Find where the given text appears and provide that cell's center as [X, Y] coordinate. 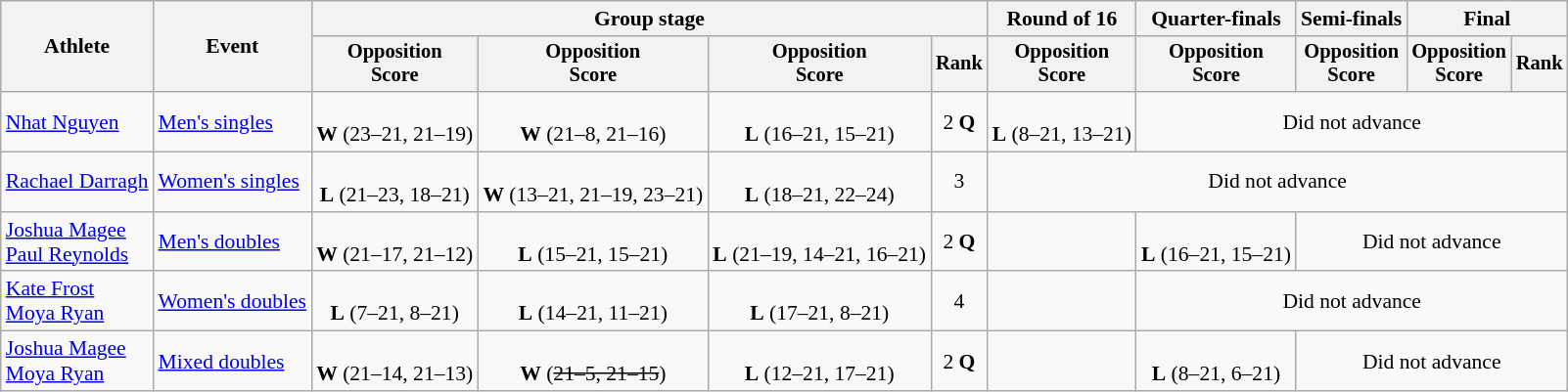
W (21–8, 21–16) [593, 121]
W (23–21, 21–19) [394, 121]
Kate FrostMoya Ryan [77, 301]
4 [959, 301]
L (7–21, 8–21) [394, 301]
3 [959, 182]
L (17–21, 8–21) [819, 301]
L (15–21, 15–21) [593, 242]
Rachael Darragh [77, 182]
Joshua MageePaul Reynolds [77, 242]
Women's doubles [233, 301]
Athlete [77, 47]
Group stage [650, 19]
Final [1487, 19]
W (21–5, 21–15) [593, 362]
L (21–23, 18–21) [394, 182]
Round of 16 [1062, 19]
L (8–21, 6–21) [1216, 362]
L (12–21, 17–21) [819, 362]
Mixed doubles [233, 362]
W (21–17, 21–12) [394, 242]
Women's singles [233, 182]
Quarter-finals [1216, 19]
L (21–19, 14–21, 16–21) [819, 242]
W (13–21, 21–19, 23–21) [593, 182]
Men's singles [233, 121]
Men's doubles [233, 242]
Event [233, 47]
Nhat Nguyen [77, 121]
Joshua MageeMoya Ryan [77, 362]
L (14–21, 11–21) [593, 301]
L (18–21, 22–24) [819, 182]
Semi-finals [1351, 19]
W (21–14, 21–13) [394, 362]
L (8–21, 13–21) [1062, 121]
